Locate the cell with the specified text and output its (x, y) center coordinate. 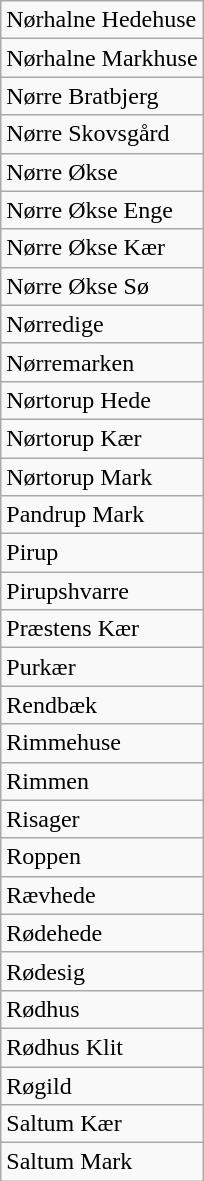
Nørhalne Markhuse (102, 58)
Nørredige (102, 324)
Rødesig (102, 971)
Rødehede (102, 933)
Pandrup Mark (102, 515)
Pirup (102, 553)
Nørre Skovsgård (102, 134)
Roppen (102, 857)
Rødhus (102, 1009)
Rødhus Klit (102, 1047)
Nørre Økse Kær (102, 248)
Røgild (102, 1085)
Nørtorup Kær (102, 438)
Pirupshvarre (102, 591)
Nørre Økse Sø (102, 286)
Rendbæk (102, 705)
Saltum Mark (102, 1162)
Nørremarken (102, 362)
Nørhalne Hedehuse (102, 20)
Risager (102, 819)
Rævhede (102, 895)
Rimmehuse (102, 743)
Nørtorup Mark (102, 477)
Purkær (102, 667)
Præstens Kær (102, 629)
Nørre Bratbjerg (102, 96)
Nørtorup Hede (102, 400)
Nørre Økse Enge (102, 210)
Rimmen (102, 781)
Nørre Økse (102, 172)
Saltum Kær (102, 1124)
